Capture the cell that displays the provided text and extract its [x, y] central coordinate. 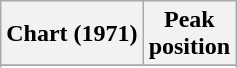
Chart (1971) [72, 34]
Peakposition [189, 34]
